From the cell containing the given text, extract its center point as [X, Y] coordinate. 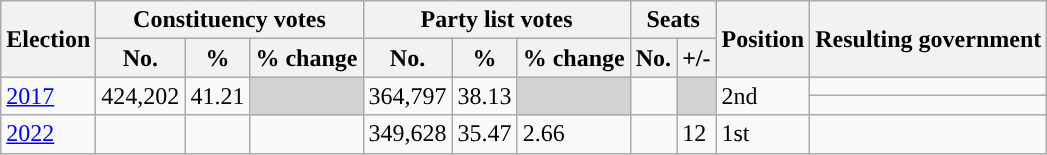
+/- [696, 58]
Seats [673, 20]
Constituency votes [230, 20]
349,628 [408, 134]
1st [763, 134]
424,202 [140, 96]
2nd [763, 96]
41.21 [218, 96]
12 [696, 134]
2022 [48, 134]
Party list votes [496, 20]
364,797 [408, 96]
Position [763, 39]
2017 [48, 96]
2.66 [574, 134]
35.47 [484, 134]
Resulting government [928, 39]
Election [48, 39]
38.13 [484, 96]
